Output the [x, y] coordinate of the center of the cell containing the given text.  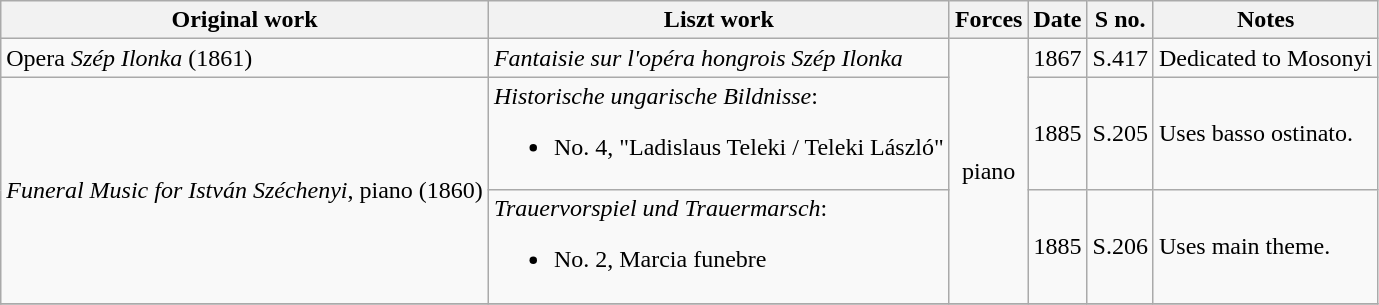
Forces [988, 20]
S.417 [1120, 58]
Funeral Music for István Széchenyi, piano (1860) [245, 190]
Dedicated to Mosonyi [1265, 58]
Original work [245, 20]
1867 [1058, 58]
Uses basso ostinato. [1265, 134]
S.206 [1120, 246]
Historische ungarische Bildnisse:No. 4, "Ladislaus Teleki / Teleki László" [718, 134]
piano [988, 171]
Date [1058, 20]
Notes [1265, 20]
Opera Szép Ilonka (1861) [245, 58]
Uses main theme. [1265, 246]
Liszt work [718, 20]
S no. [1120, 20]
Trauervorspiel und Trauermarsch:No. 2, Marcia funebre [718, 246]
Fantaisie sur l'opéra hongrois Szép Ilonka [718, 58]
S.205 [1120, 134]
